From the cell containing the given text, extract its center point as (X, Y) coordinate. 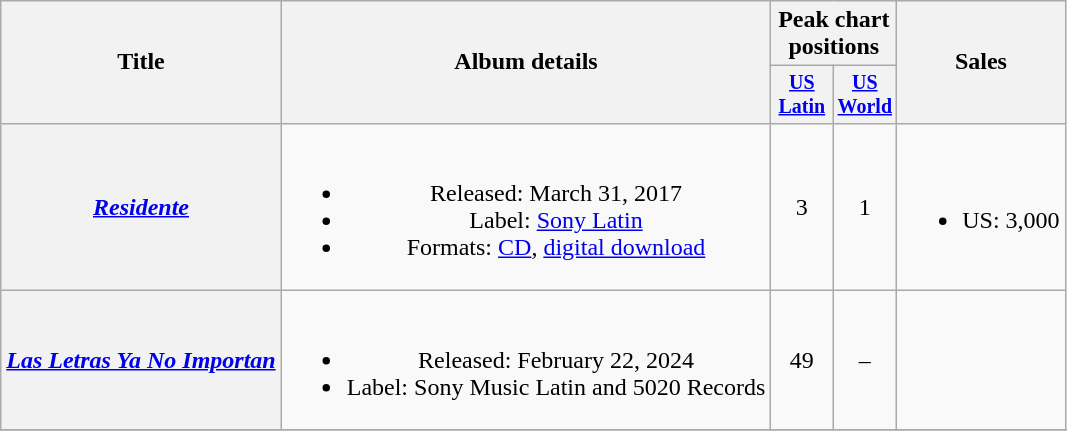
Released: February 22, 2024Label: Sony Music Latin and 5020 Records (526, 360)
49 (802, 360)
Released: March 31, 2017Label: Sony LatinFormats: CD, digital download (526, 206)
Peak chart positions (834, 34)
USLatin (802, 94)
3 (802, 206)
US: 3,000 (981, 206)
– (865, 360)
USWorld (865, 94)
Sales (981, 62)
Album details (526, 62)
1 (865, 206)
Residente (141, 206)
Las Letras Ya No Importan (141, 360)
Title (141, 62)
